Determine the [X, Y] coordinate at the center of the cell enclosing the given text.  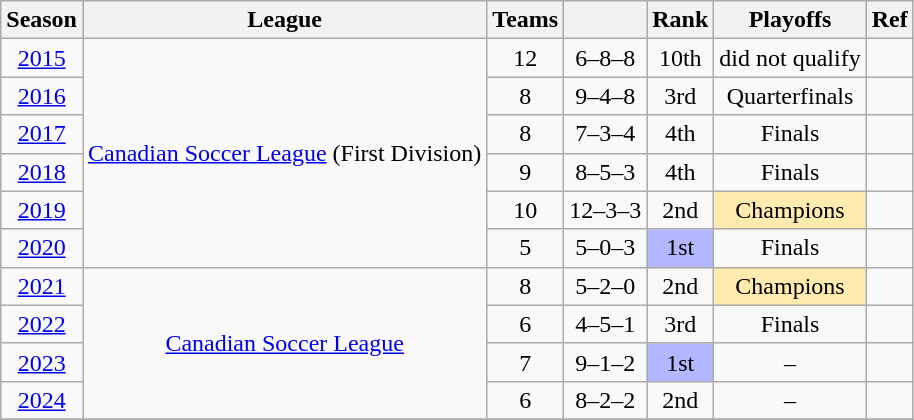
12–3–3 [606, 210]
Quarterfinals [790, 96]
10th [680, 58]
5 [526, 248]
12 [526, 58]
9–1–2 [606, 362]
2024 [42, 400]
Season [42, 20]
2020 [42, 248]
8–2–2 [606, 400]
League [284, 20]
Ref [890, 20]
7–3–4 [606, 134]
2021 [42, 286]
2023 [42, 362]
9–4–8 [606, 96]
2016 [42, 96]
Canadian Soccer League [284, 343]
2018 [42, 172]
9 [526, 172]
2019 [42, 210]
5–0–3 [606, 248]
5–2–0 [606, 286]
Rank [680, 20]
Playoffs [790, 20]
Canadian Soccer League (First Division) [284, 153]
Teams [526, 20]
10 [526, 210]
6–8–8 [606, 58]
2017 [42, 134]
8–5–3 [606, 172]
did not qualify [790, 58]
7 [526, 362]
2015 [42, 58]
2022 [42, 324]
4–5–1 [606, 324]
